Capture the cell that displays the provided text and extract its (x, y) central coordinate. 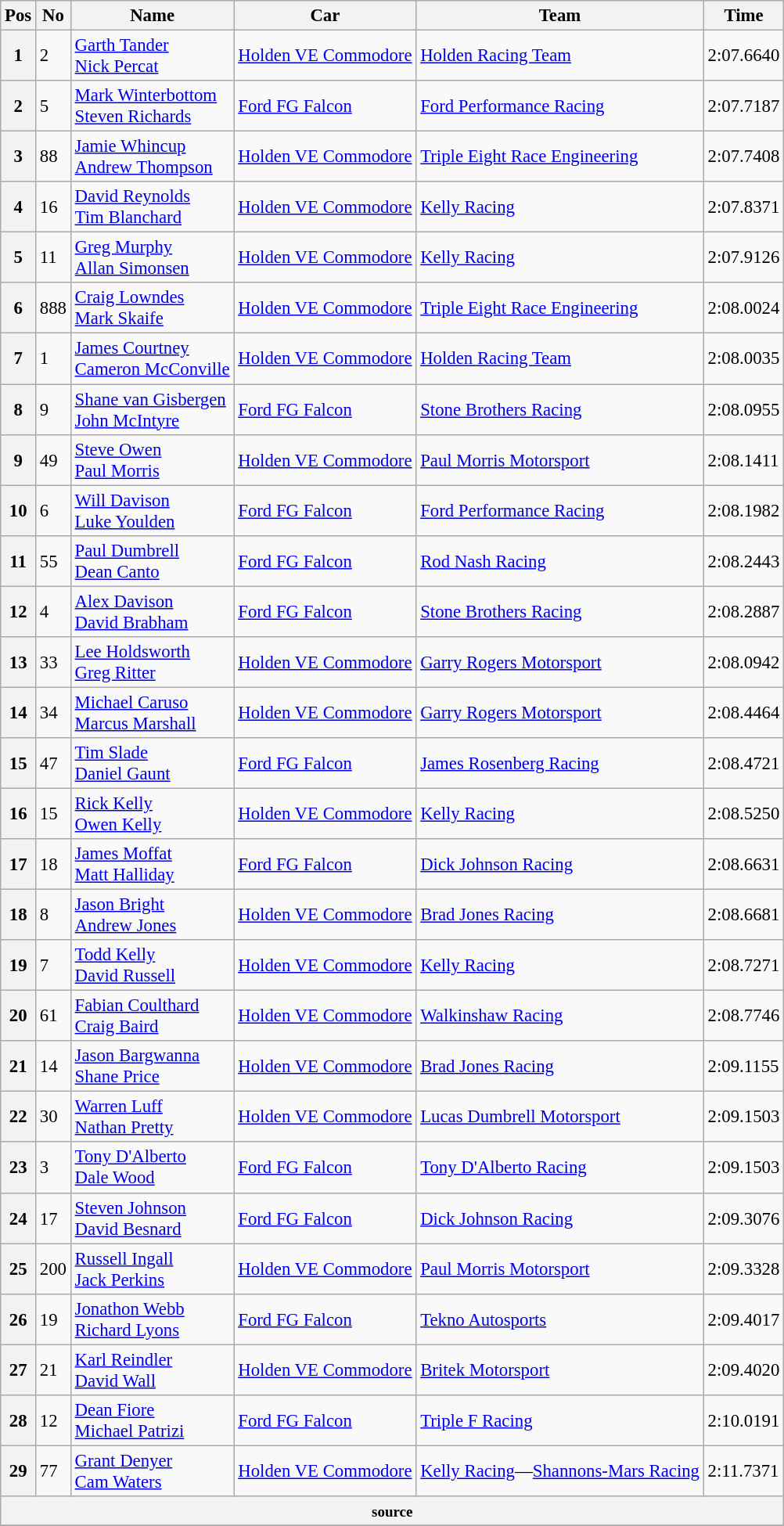
77 (53, 1471)
Pos (19, 16)
2:08.5250 (743, 814)
James Rosenberg Racing (560, 764)
Rod Nash Racing (560, 560)
Greg Murphy Allan Simonsen (152, 258)
61 (53, 1016)
Russell Ingall Jack Perkins (152, 1269)
34 (53, 712)
13 (19, 662)
Name (152, 16)
David Reynolds Tim Blanchard (152, 207)
2:09.3328 (743, 1269)
2:09.4020 (743, 1369)
22 (19, 1118)
Kelly Racing—Shannons-Mars Racing (560, 1471)
2:08.2887 (743, 612)
2:08.7271 (743, 966)
Tim Slade Daniel Gaunt (152, 764)
26 (19, 1319)
Dean Fiore Michael Patrizi (152, 1421)
200 (53, 1269)
No (53, 16)
29 (19, 1471)
Todd Kelly David Russell (152, 966)
2:09.3076 (743, 1218)
2:07.7187 (743, 106)
20 (19, 1016)
Fabian Coulthard Craig Baird (152, 1016)
Jamie Whincup Andrew Thompson (152, 157)
Alex Davison David Brabham (152, 612)
55 (53, 560)
Mark Winterbottom Steven Richards (152, 106)
Triple F Racing (560, 1421)
Shane van Gisbergen John McIntyre (152, 410)
Steve Owen Paul Morris (152, 460)
2:08.1411 (743, 460)
Garth Tander Nick Percat (152, 56)
2:09.4017 (743, 1319)
Britek Motorsport (560, 1369)
Jonathon Webb Richard Lyons (152, 1319)
Car (325, 16)
47 (53, 764)
2:08.4721 (743, 764)
2:07.6640 (743, 56)
Tony D'Alberto Dale Wood (152, 1168)
Rick Kelly Owen Kelly (152, 814)
Karl Reindler David Wall (152, 1369)
Lucas Dumbrell Motorsport (560, 1118)
James Courtney Cameron McConville (152, 358)
Steven Johnson David Besnard (152, 1218)
49 (53, 460)
25 (19, 1269)
2:07.9126 (743, 258)
888 (53, 308)
2:10.0191 (743, 1421)
Warren Luff Nathan Pretty (152, 1118)
Jason Bargwanna Shane Price (152, 1066)
2:07.8371 (743, 207)
James Moffat Matt Halliday (152, 864)
Grant Denyer Cam Waters (152, 1471)
source (393, 1511)
30 (53, 1118)
Time (743, 16)
10 (19, 510)
33 (53, 662)
2:08.2443 (743, 560)
2:08.4464 (743, 712)
Craig Lowndes Mark Skaife (152, 308)
Paul Dumbrell Dean Canto (152, 560)
2:08.6681 (743, 916)
2:08.0955 (743, 410)
Team (560, 16)
2:07.7408 (743, 157)
2:09.1155 (743, 1066)
2:08.6631 (743, 864)
Walkinshaw Racing (560, 1016)
Michael Caruso Marcus Marshall (152, 712)
2:08.7746 (743, 1016)
2:08.0942 (743, 662)
2:08.1982 (743, 510)
Tekno Autosports (560, 1319)
88 (53, 157)
28 (19, 1421)
Lee Holdsworth Greg Ritter (152, 662)
2:11.7371 (743, 1471)
27 (19, 1369)
2:08.0024 (743, 308)
Will Davison Luke Youlden (152, 510)
Jason Bright Andrew Jones (152, 916)
23 (19, 1168)
24 (19, 1218)
2:08.0035 (743, 358)
Tony D'Alberto Racing (560, 1168)
